Pinpoint the cell where the given text exists, returning its (X, Y) midpoint coordinate. 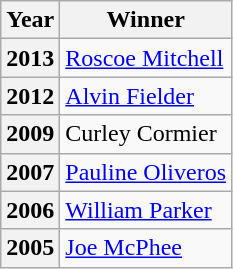
2007 (30, 172)
2006 (30, 210)
Alvin Fielder (146, 96)
2013 (30, 58)
Roscoe Mitchell (146, 58)
Winner (146, 20)
2012 (30, 96)
Joe McPhee (146, 248)
William Parker (146, 210)
Pauline Oliveros (146, 172)
Curley Cormier (146, 134)
Year (30, 20)
2005 (30, 248)
2009 (30, 134)
